Detect which cell encompasses the target text, then output its (x, y) center coordinate. 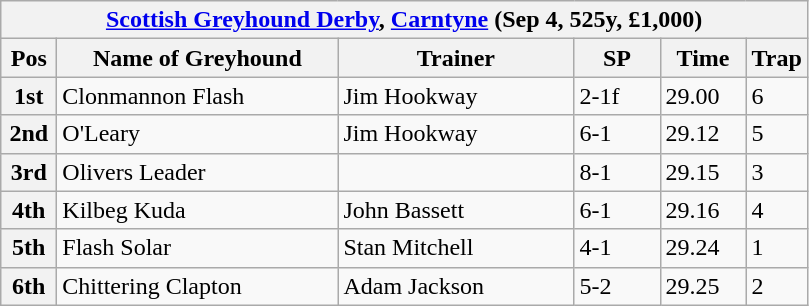
6th (29, 286)
Stan Mitchell (456, 248)
2 (776, 286)
Pos (29, 58)
2-1f (617, 96)
4 (776, 210)
2nd (29, 134)
Trap (776, 58)
O'Leary (198, 134)
3 (776, 172)
1st (29, 96)
29.24 (703, 248)
Trainer (456, 58)
John Bassett (456, 210)
5 (776, 134)
SP (617, 58)
Kilbeg Kuda (198, 210)
4-1 (617, 248)
5th (29, 248)
6 (776, 96)
29.12 (703, 134)
29.15 (703, 172)
Scottish Greyhound Derby, Carntyne (Sep 4, 525y, £1,000) (404, 20)
29.16 (703, 210)
8-1 (617, 172)
3rd (29, 172)
4th (29, 210)
Chittering Clapton (198, 286)
Name of Greyhound (198, 58)
Time (703, 58)
Olivers Leader (198, 172)
Flash Solar (198, 248)
Clonmannon Flash (198, 96)
5-2 (617, 286)
29.25 (703, 286)
29.00 (703, 96)
Adam Jackson (456, 286)
1 (776, 248)
